From the cell containing the given text, extract its center point as [X, Y] coordinate. 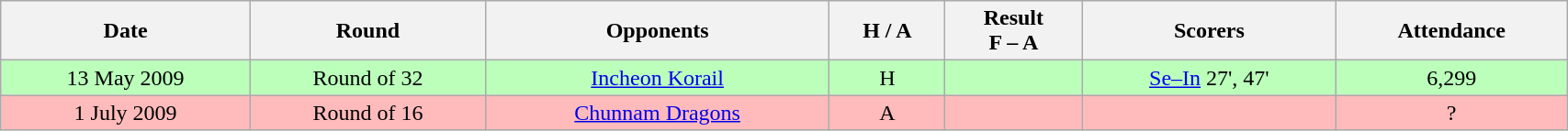
Se–In 27', 47' [1209, 78]
Chunnam Dragons [658, 113]
Attendance [1451, 31]
Round of 32 [367, 78]
H / A [887, 31]
13 May 2009 [126, 78]
? [1451, 113]
1 July 2009 [126, 113]
Incheon Korail [658, 78]
Scorers [1209, 31]
6,299 [1451, 78]
Date [126, 31]
Round [367, 31]
Round of 16 [367, 113]
A [887, 113]
Opponents [658, 31]
H [887, 78]
ResultF – A [1014, 31]
